Provide the (X, Y) coordinate of the cell's center where the given text is located.  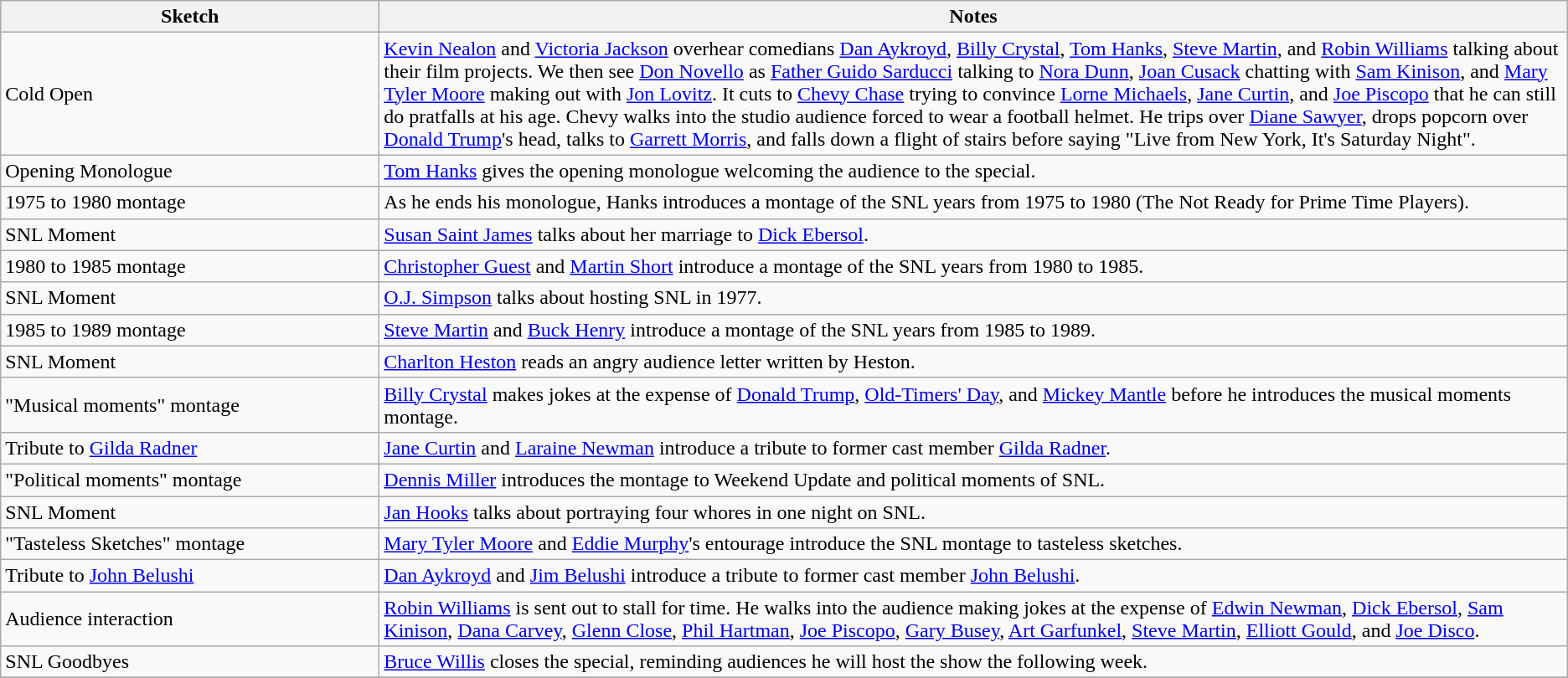
Jane Curtin and Laraine Newman introduce a tribute to former cast member Gilda Radner. (973, 448)
"Musical moments" montage (190, 405)
Opening Monologue (190, 171)
Bruce Willis closes the special, reminding audiences he will host the show the following week. (973, 662)
1985 to 1989 montage (190, 330)
Dennis Miller introduces the montage to Weekend Update and political moments of SNL. (973, 480)
"Political moments" montage (190, 480)
Tribute to John Belushi (190, 576)
Sketch (190, 17)
1975 to 1980 montage (190, 203)
Notes (973, 17)
Cold Open (190, 94)
1980 to 1985 montage (190, 266)
Dan Aykroyd and Jim Belushi introduce a tribute to former cast member John Belushi. (973, 576)
Tribute to Gilda Radner (190, 448)
Jan Hooks talks about portraying four whores in one night on SNL. (973, 511)
O.J. Simpson talks about hosting SNL in 1977. (973, 298)
Audience interaction (190, 619)
SNL Goodbyes (190, 662)
Charlton Heston reads an angry audience letter written by Heston. (973, 362)
Tom Hanks gives the opening monologue welcoming the audience to the special. (973, 171)
"Tasteless Sketches" montage (190, 544)
Susan Saint James talks about her marriage to Dick Ebersol. (973, 234)
Steve Martin and Buck Henry introduce a montage of the SNL years from 1985 to 1989. (973, 330)
As he ends his monologue, Hanks introduces a montage of the SNL years from 1975 to 1980 (The Not Ready for Prime Time Players). (973, 203)
Christopher Guest and Martin Short introduce a montage of the SNL years from 1980 to 1985. (973, 266)
Mary Tyler Moore and Eddie Murphy's entourage introduce the SNL montage to tasteless sketches. (973, 544)
Billy Crystal makes jokes at the expense of Donald Trump, Old-Timers' Day, and Mickey Mantle before he introduces the musical moments montage. (973, 405)
